Determine the (X, Y) coordinate at the center of the cell enclosing the given text.  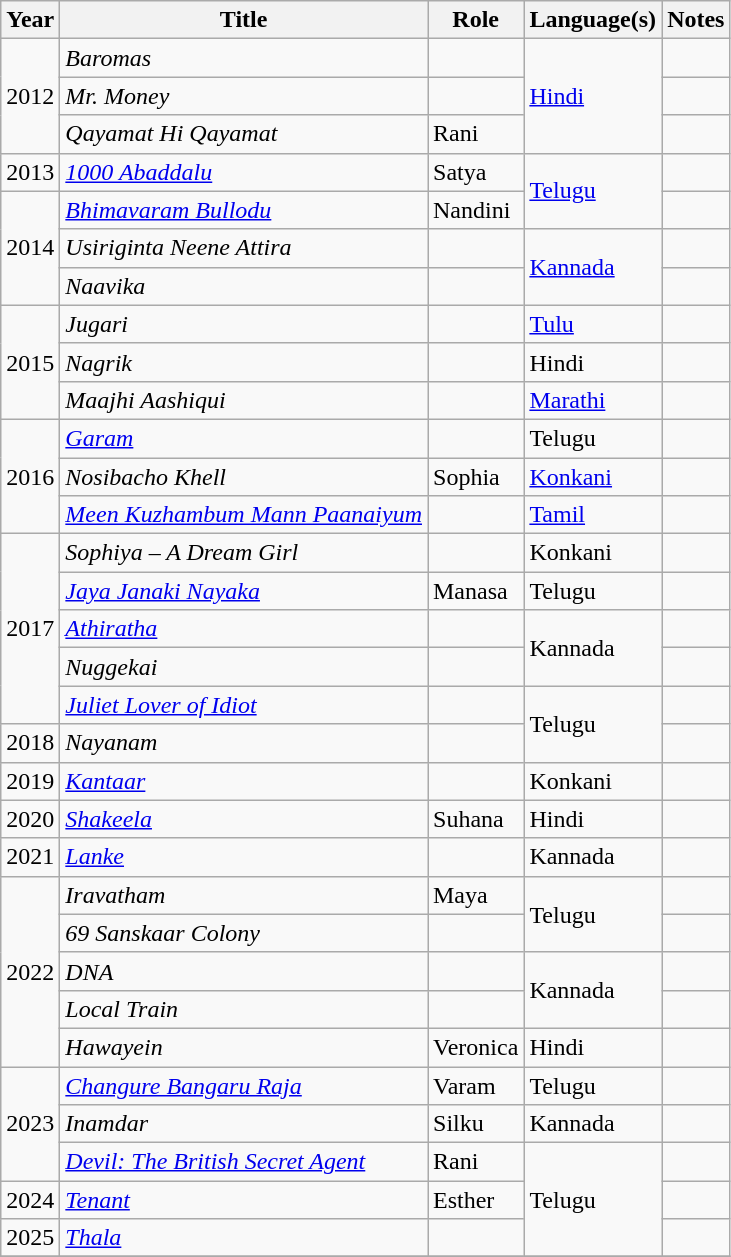
Qayamat Hi Qayamat (244, 134)
Varam (476, 1085)
Jaya Janaki Nayaka (244, 591)
Kantaar (244, 781)
Language(s) (593, 20)
Iravatham (244, 895)
Suhana (476, 819)
Baromas (244, 58)
2017 (30, 629)
2018 (30, 743)
Year (30, 20)
2025 (30, 1238)
Nosibacho Khell (244, 477)
2020 (30, 819)
Title (244, 20)
2012 (30, 96)
Lanke (244, 857)
Satya (476, 172)
Hawayein (244, 1047)
Marathi (593, 400)
Notes (696, 20)
2023 (30, 1123)
Nandini (476, 210)
Sophiya – A Dream Girl (244, 553)
Nagrik (244, 362)
Devil: The British Secret Agent (244, 1162)
Esther (476, 1200)
Tenant (244, 1200)
Garam (244, 438)
2019 (30, 781)
Maya (476, 895)
69 Sanskaar Colony (244, 933)
2016 (30, 476)
2015 (30, 362)
2022 (30, 971)
Inamdar (244, 1124)
Shakeela (244, 819)
Changure Bangaru Raja (244, 1085)
Local Train (244, 1009)
2024 (30, 1200)
DNA (244, 971)
Meen Kuzhambum Mann Paanaiyum (244, 515)
2014 (30, 248)
Sophia (476, 477)
Athiratha (244, 629)
Jugari (244, 324)
Maajhi Aashiqui (244, 400)
Tamil (593, 515)
Thala (244, 1238)
2013 (30, 172)
Usiriginta Neene Attira (244, 248)
Naavika (244, 286)
Nayanam (244, 743)
1000 Abaddalu (244, 172)
Veronica (476, 1047)
Manasa (476, 591)
Juliet Lover of Idiot (244, 705)
Mr. Money (244, 96)
Role (476, 20)
Silku (476, 1124)
2021 (30, 857)
Bhimavaram Bullodu (244, 210)
Tulu (593, 324)
Nuggekai (244, 667)
